For the text-containing cell, return its midpoint in (x, y) coordinate format. 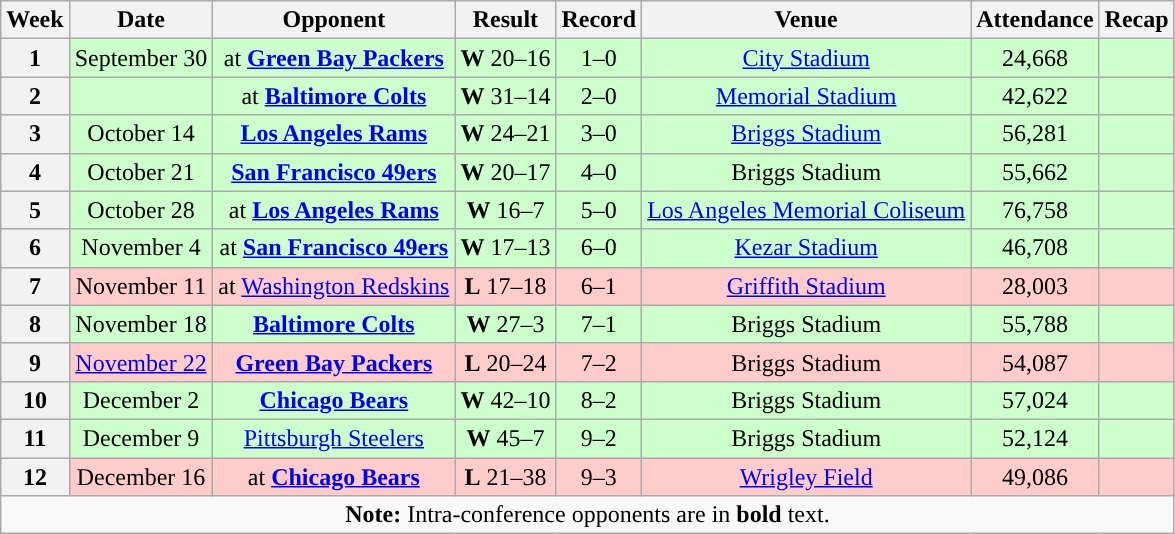
at Chicago Bears (334, 477)
at Washington Redskins (334, 286)
Griffith Stadium (806, 286)
5 (35, 210)
W 24–21 (506, 134)
7 (35, 286)
10 (35, 400)
Note: Intra-conference opponents are in bold text. (588, 515)
76,758 (1035, 210)
2–0 (599, 96)
55,788 (1035, 324)
24,668 (1035, 58)
52,124 (1035, 438)
4–0 (599, 172)
L 21–38 (506, 477)
54,087 (1035, 362)
W 17–13 (506, 248)
W 20–17 (506, 172)
October 14 (141, 134)
57,024 (1035, 400)
W 42–10 (506, 400)
8–2 (599, 400)
W 16–7 (506, 210)
Opponent (334, 20)
Chicago Bears (334, 400)
L 17–18 (506, 286)
November 4 (141, 248)
Green Bay Packers (334, 362)
6–0 (599, 248)
28,003 (1035, 286)
at Green Bay Packers (334, 58)
November 11 (141, 286)
55,662 (1035, 172)
Baltimore Colts (334, 324)
December 9 (141, 438)
Recap (1136, 20)
3 (35, 134)
9 (35, 362)
Record (599, 20)
1 (35, 58)
October 28 (141, 210)
49,086 (1035, 477)
Week (35, 20)
City Stadium (806, 58)
9–2 (599, 438)
Los Angeles Rams (334, 134)
at San Francisco 49ers (334, 248)
Venue (806, 20)
3–0 (599, 134)
September 30 (141, 58)
56,281 (1035, 134)
L 20–24 (506, 362)
4 (35, 172)
Memorial Stadium (806, 96)
W 20–16 (506, 58)
Date (141, 20)
7–2 (599, 362)
at Los Angeles Rams (334, 210)
W 27–3 (506, 324)
W 45–7 (506, 438)
December 2 (141, 400)
12 (35, 477)
6–1 (599, 286)
5–0 (599, 210)
46,708 (1035, 248)
W 31–14 (506, 96)
Los Angeles Memorial Coliseum (806, 210)
November 18 (141, 324)
November 22 (141, 362)
11 (35, 438)
1–0 (599, 58)
at Baltimore Colts (334, 96)
6 (35, 248)
Wrigley Field (806, 477)
42,622 (1035, 96)
December 16 (141, 477)
9–3 (599, 477)
Attendance (1035, 20)
Pittsburgh Steelers (334, 438)
Result (506, 20)
San Francisco 49ers (334, 172)
2 (35, 96)
7–1 (599, 324)
October 21 (141, 172)
8 (35, 324)
Kezar Stadium (806, 248)
